Output the (X, Y) coordinate of the center of the cell containing the given text.  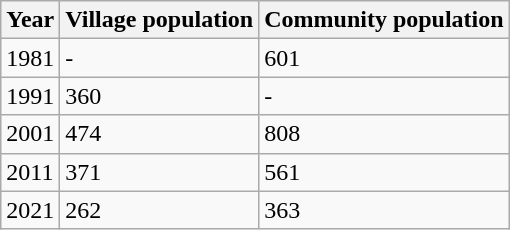
808 (384, 134)
262 (160, 210)
2001 (30, 134)
601 (384, 58)
Village population (160, 20)
Year (30, 20)
1991 (30, 96)
2021 (30, 210)
363 (384, 210)
1981 (30, 58)
2011 (30, 172)
360 (160, 96)
371 (160, 172)
474 (160, 134)
Community population (384, 20)
561 (384, 172)
